For the text-containing cell, return its midpoint in [x, y] coordinate format. 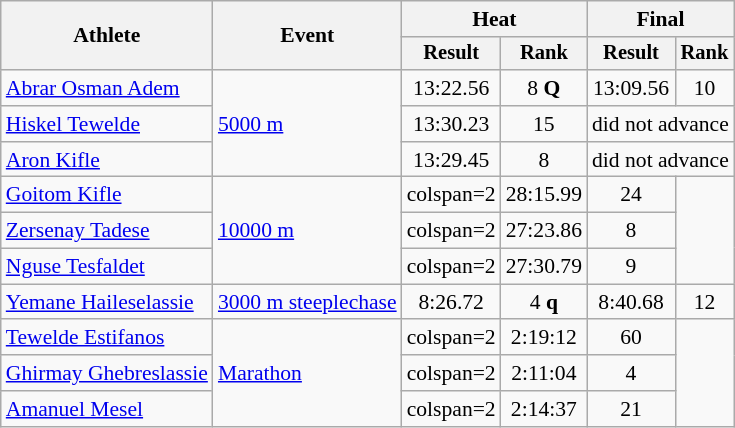
2:19:12 [544, 338]
60 [631, 338]
21 [631, 409]
Aron Kifle [107, 160]
Ghirmay Ghebreslassie [107, 373]
Final [660, 19]
Nguse Tesfaldet [107, 267]
13:29.45 [452, 160]
10 [704, 88]
10000 m [308, 230]
9 [631, 267]
Abrar Osman Adem [107, 88]
8 Q [544, 88]
Athlete [107, 36]
27:23.86 [544, 231]
4 [631, 373]
Amanuel Mesel [107, 409]
8:26.72 [452, 302]
2:14:37 [544, 409]
13:09.56 [631, 88]
Tewelde Estifanos [107, 338]
13:30.23 [452, 124]
8:40.68 [631, 302]
5000 m [308, 124]
Goitom Kifle [107, 195]
12 [704, 302]
Marathon [308, 374]
4 q [544, 302]
Zersenay Tadese [107, 231]
28:15.99 [544, 195]
2:11:04 [544, 373]
Event [308, 36]
27:30.79 [544, 267]
13:22.56 [452, 88]
Hiskel Tewelde [107, 124]
Heat [494, 19]
24 [631, 195]
3000 m steeplechase [308, 302]
15 [544, 124]
Yemane Haileselassie [107, 302]
